Detect which cell encompasses the target text, then output its (x, y) center coordinate. 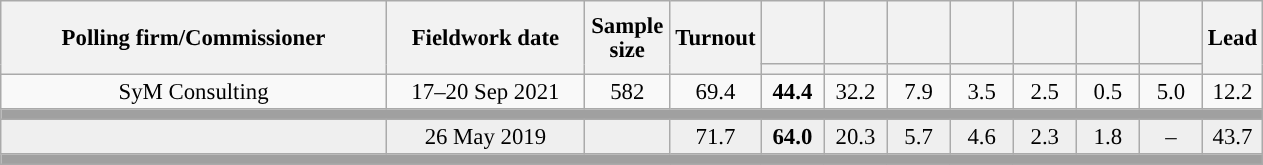
Turnout (716, 38)
– (1170, 138)
1.8 (1108, 138)
0.5 (1108, 92)
4.6 (982, 138)
Lead (1232, 38)
20.3 (856, 138)
44.4 (792, 92)
SyM Consulting (194, 92)
582 (627, 92)
71.7 (716, 138)
64.0 (792, 138)
69.4 (716, 92)
3.5 (982, 92)
Polling firm/Commissioner (194, 38)
5.7 (918, 138)
Sample size (627, 38)
2.3 (1044, 138)
12.2 (1232, 92)
32.2 (856, 92)
43.7 (1232, 138)
7.9 (918, 92)
5.0 (1170, 92)
Fieldwork date (485, 38)
26 May 2019 (485, 138)
2.5 (1044, 92)
17–20 Sep 2021 (485, 92)
